Output the (X, Y) coordinate of the center of the cell containing the given text.  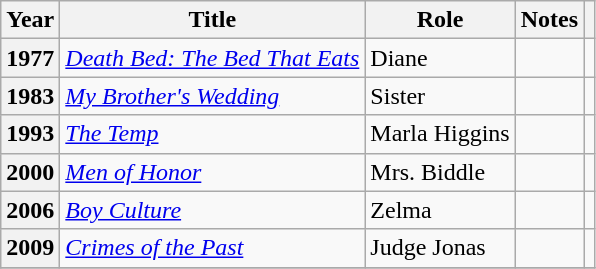
Crimes of the Past (212, 248)
1983 (30, 96)
Mrs. Biddle (440, 172)
2000 (30, 172)
Zelma (440, 210)
Notes (549, 20)
My Brother's Wedding (212, 96)
Death Bed: The Bed That Eats (212, 58)
Year (30, 20)
Role (440, 20)
2006 (30, 210)
The Temp (212, 134)
Title (212, 20)
1993 (30, 134)
Judge Jonas (440, 248)
Marla Higgins (440, 134)
Boy Culture (212, 210)
1977 (30, 58)
Men of Honor (212, 172)
Sister (440, 96)
Diane (440, 58)
2009 (30, 248)
